Return [x, y] of the center of cell containing provided text 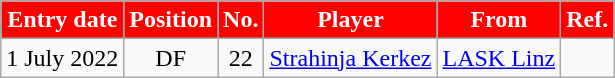
1 July 2022 [62, 58]
DF [171, 58]
LASK Linz [499, 58]
No. [241, 20]
Strahinja Kerkez [350, 58]
Player [350, 20]
From [499, 20]
Position [171, 20]
Entry date [62, 20]
Ref. [588, 20]
22 [241, 58]
